Find where the given text appears and provide that cell's center as [x, y] coordinate. 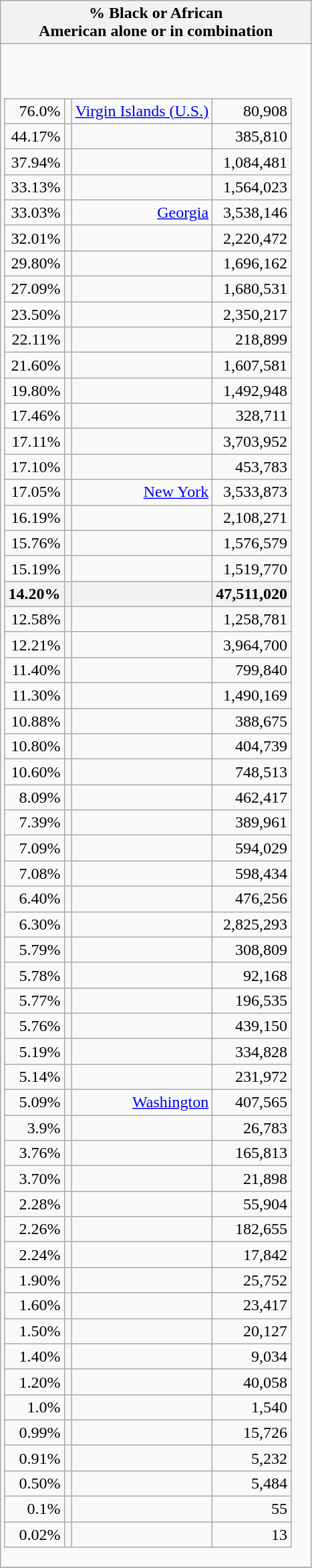
328,711 [252, 416]
15,726 [252, 1432]
8.09% [35, 797]
439,150 [252, 1026]
453,783 [252, 467]
12.21% [35, 644]
5.09% [35, 1103]
3.9% [35, 1128]
16.19% [35, 518]
182,655 [252, 1229]
1.50% [35, 1331]
33.03% [35, 212]
1,696,162 [252, 263]
5.79% [35, 950]
27.09% [35, 289]
7.39% [35, 823]
5.77% [35, 1000]
462,417 [252, 797]
26,783 [252, 1128]
2.24% [35, 1255]
55 [252, 1509]
1.40% [35, 1356]
11.30% [35, 696]
7.09% [35, 848]
196,535 [252, 1000]
14.20% [35, 594]
1,492,948 [252, 391]
3.70% [35, 1179]
33.13% [35, 187]
15.76% [35, 543]
17.11% [35, 441]
Washington [142, 1103]
17.05% [35, 492]
37.94% [35, 162]
23.50% [35, 315]
32.01% [35, 238]
5.78% [35, 975]
0.99% [35, 1432]
1,564,023 [252, 187]
5.19% [35, 1051]
17.10% [35, 467]
9,034 [252, 1356]
92,168 [252, 975]
13 [252, 1535]
0.91% [35, 1458]
5.76% [35, 1026]
1,680,531 [252, 289]
1,576,579 [252, 543]
10.80% [35, 747]
80,908 [252, 111]
404,739 [252, 747]
231,972 [252, 1076]
21,898 [252, 1179]
799,840 [252, 670]
20,127 [252, 1331]
1.90% [35, 1280]
2,825,293 [252, 924]
0.1% [35, 1509]
25,752 [252, 1280]
17,842 [252, 1255]
15.19% [35, 568]
29.80% [35, 263]
21.60% [35, 365]
12.58% [35, 619]
308,809 [252, 950]
19.80% [35, 391]
3,703,952 [252, 441]
598,434 [252, 873]
6.40% [35, 899]
1,607,581 [252, 365]
2,108,271 [252, 518]
5.14% [35, 1076]
1.20% [35, 1382]
0.02% [35, 1535]
2,350,217 [252, 315]
389,961 [252, 823]
10.60% [35, 772]
22.11% [35, 340]
1,519,770 [252, 568]
0.50% [35, 1483]
44.17% [35, 136]
40,058 [252, 1382]
748,513 [252, 772]
2.28% [35, 1204]
5,232 [252, 1458]
7.08% [35, 873]
407,565 [252, 1103]
% Black or AfricanAmerican alone or in combination [156, 23]
55,904 [252, 1204]
2,220,472 [252, 238]
1.60% [35, 1306]
2.26% [35, 1229]
218,899 [252, 340]
76.0% [35, 111]
388,675 [252, 721]
6.30% [35, 924]
3,533,873 [252, 492]
165,813 [252, 1153]
3,538,146 [252, 212]
594,029 [252, 848]
Georgia [142, 212]
11.40% [35, 670]
3,964,700 [252, 644]
47,511,020 [252, 594]
1,490,169 [252, 696]
1,258,781 [252, 619]
3.76% [35, 1153]
1.0% [35, 1407]
Virgin Islands (U.S.) [142, 111]
23,417 [252, 1306]
385,810 [252, 136]
17.46% [35, 416]
1,540 [252, 1407]
New York [142, 492]
10.88% [35, 721]
1,084,481 [252, 162]
5,484 [252, 1483]
476,256 [252, 899]
334,828 [252, 1051]
